For the text-containing cell, return its midpoint in [x, y] coordinate format. 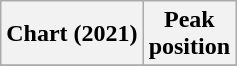
Chart (2021) [72, 34]
Peakposition [189, 34]
